Locate the cell with the specified text and output its [X, Y] center coordinate. 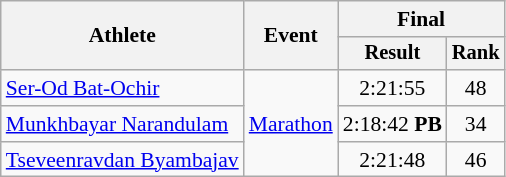
Final [422, 19]
Rank [476, 54]
Ser-Od Bat-Ochir [122, 88]
2:18:42 PB [392, 124]
Munkhbayar Narandulam [122, 124]
Marathon [291, 124]
2:21:55 [392, 88]
Result [392, 54]
48 [476, 88]
Athlete [122, 36]
34 [476, 124]
Event [291, 36]
